Detect which cell encompasses the target text, then output its (X, Y) center coordinate. 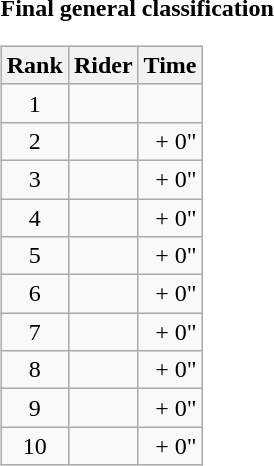
Rank (34, 65)
5 (34, 256)
4 (34, 217)
10 (34, 446)
2 (34, 141)
7 (34, 332)
6 (34, 294)
Time (170, 65)
3 (34, 179)
9 (34, 408)
8 (34, 370)
1 (34, 103)
Rider (103, 65)
